Return the [x, y] coordinate for the center point of the cell that contains the specified text.  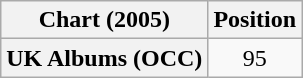
Chart (2005) [104, 20]
UK Albums (OCC) [104, 58]
Position [255, 20]
95 [255, 58]
